Scan for the cell matching the given text and deliver its [X, Y] coordinate at center. 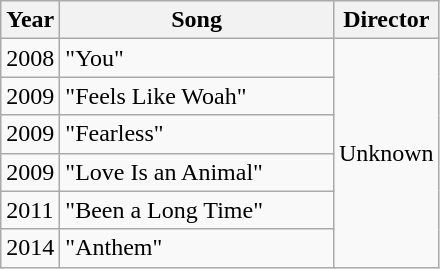
"Love Is an Animal" [197, 172]
"Been a Long Time" [197, 210]
"Fearless" [197, 134]
Song [197, 20]
"Feels Like Woah" [197, 96]
Director [386, 20]
"You" [197, 58]
2014 [30, 248]
2011 [30, 210]
2008 [30, 58]
"Anthem" [197, 248]
Year [30, 20]
Unknown [386, 153]
